Return the (x, y) coordinate for the center point of the cell that contains the specified text.  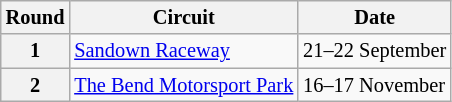
2 (36, 85)
16–17 November (374, 85)
Circuit (184, 17)
Round (36, 17)
Sandown Raceway (184, 51)
21–22 September (374, 51)
Date (374, 17)
The Bend Motorsport Park (184, 85)
1 (36, 51)
